Output the [x, y] coordinate of the center of the cell containing the given text.  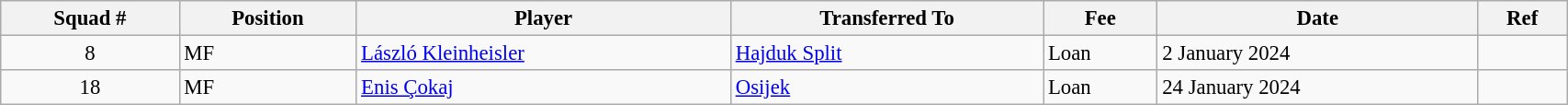
Ref [1523, 18]
Enis Çokaj [544, 87]
Osijek [886, 87]
Transferred To [886, 18]
Fee [1100, 18]
2 January 2024 [1317, 53]
18 [90, 87]
Player [544, 18]
Squad # [90, 18]
8 [90, 53]
Position [268, 18]
Date [1317, 18]
László Kleinheisler [544, 53]
Hajduk Split [886, 53]
24 January 2024 [1317, 87]
